Extract the (X, Y) coordinate from the center of the cell holding the provided text.  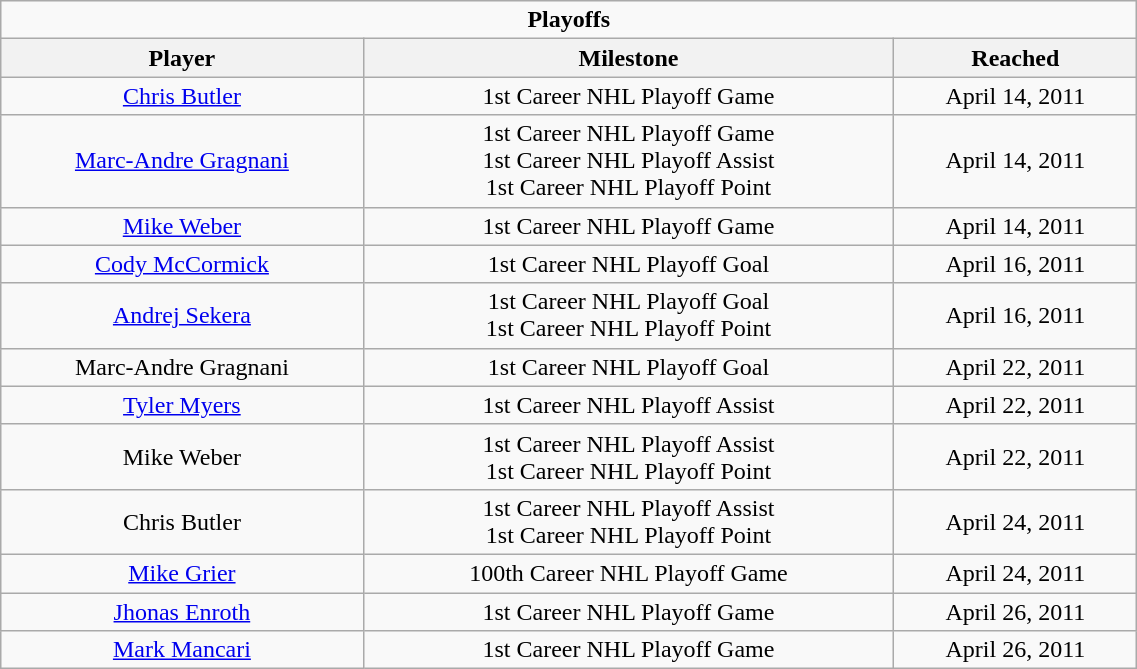
1st Career NHL Playoff Assist (628, 405)
Mike Grier (182, 573)
Reached (1016, 58)
1st Career NHL Playoff Game1st Career NHL Playoff Assist1st Career NHL Playoff Point (628, 161)
Cody McCormick (182, 264)
Jhonas Enroth (182, 611)
Andrej Sekera (182, 316)
Tyler Myers (182, 405)
Playoffs (569, 20)
100th Career NHL Playoff Game (628, 573)
Mark Mancari (182, 650)
Milestone (628, 58)
1st Career NHL Playoff Goal1st Career NHL Playoff Point (628, 316)
Player (182, 58)
